Identify which cell holds the provided text, then report its (x, y) central coordinate. 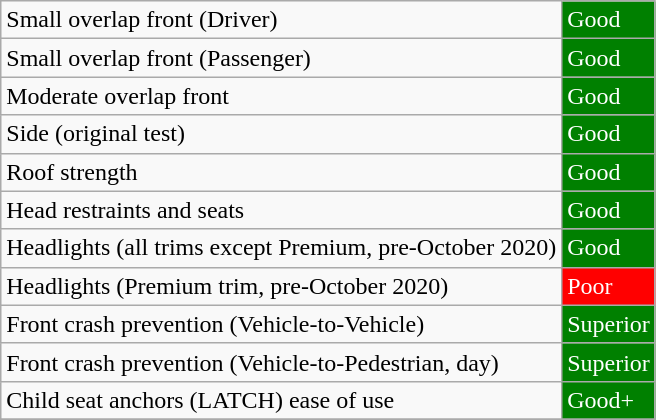
Good+ (609, 400)
Headlights (Premium trim, pre-October 2020) (282, 286)
Child seat anchors (LATCH) ease of use (282, 400)
Front crash prevention (Vehicle-to-Pedestrian, day) (282, 362)
Roof strength (282, 172)
Side (original test) (282, 134)
Headlights (all trims except Premium, pre-October 2020) (282, 248)
Poor (609, 286)
Small overlap front (Passenger) (282, 58)
Front crash prevention (Vehicle-to-Vehicle) (282, 324)
Moderate overlap front (282, 96)
Head restraints and seats (282, 210)
Small overlap front (Driver) (282, 20)
